From the cell containing the given text, extract its center point as (x, y) coordinate. 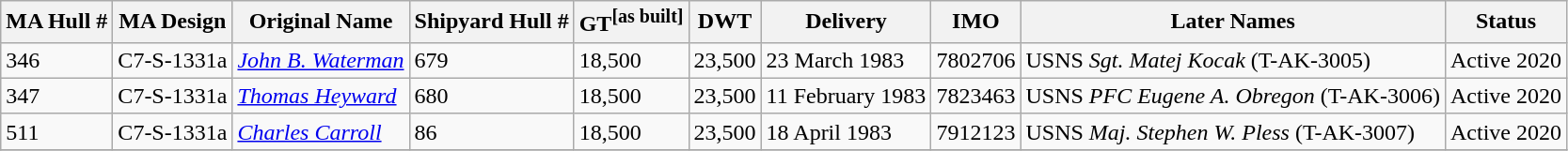
Original Name (321, 23)
511 (56, 131)
USNS Maj. Stephen W. Pless (T-AK-3007) (1232, 131)
John B. Waterman (321, 60)
Later Names (1232, 23)
Shipyard Hull # (491, 23)
18 April 1983 (847, 131)
7912123 (976, 131)
Delivery (847, 23)
679 (491, 60)
346 (56, 60)
MA Hull # (56, 23)
USNS PFC Eugene A. Obregon (T-AK-3006) (1232, 96)
Charles Carroll (321, 131)
7823463 (976, 96)
USNS Sgt. Matej Kocak (T-AK-3005) (1232, 60)
DWT (724, 23)
11 February 1983 (847, 96)
23 March 1983 (847, 60)
347 (56, 96)
7802706 (976, 60)
IMO (976, 23)
GT[as built] (631, 23)
86 (491, 131)
MA Design (173, 23)
Thomas Heyward (321, 96)
Status (1505, 23)
680 (491, 96)
